Determine the [X, Y] coordinate at the center of the cell enclosing the given text.  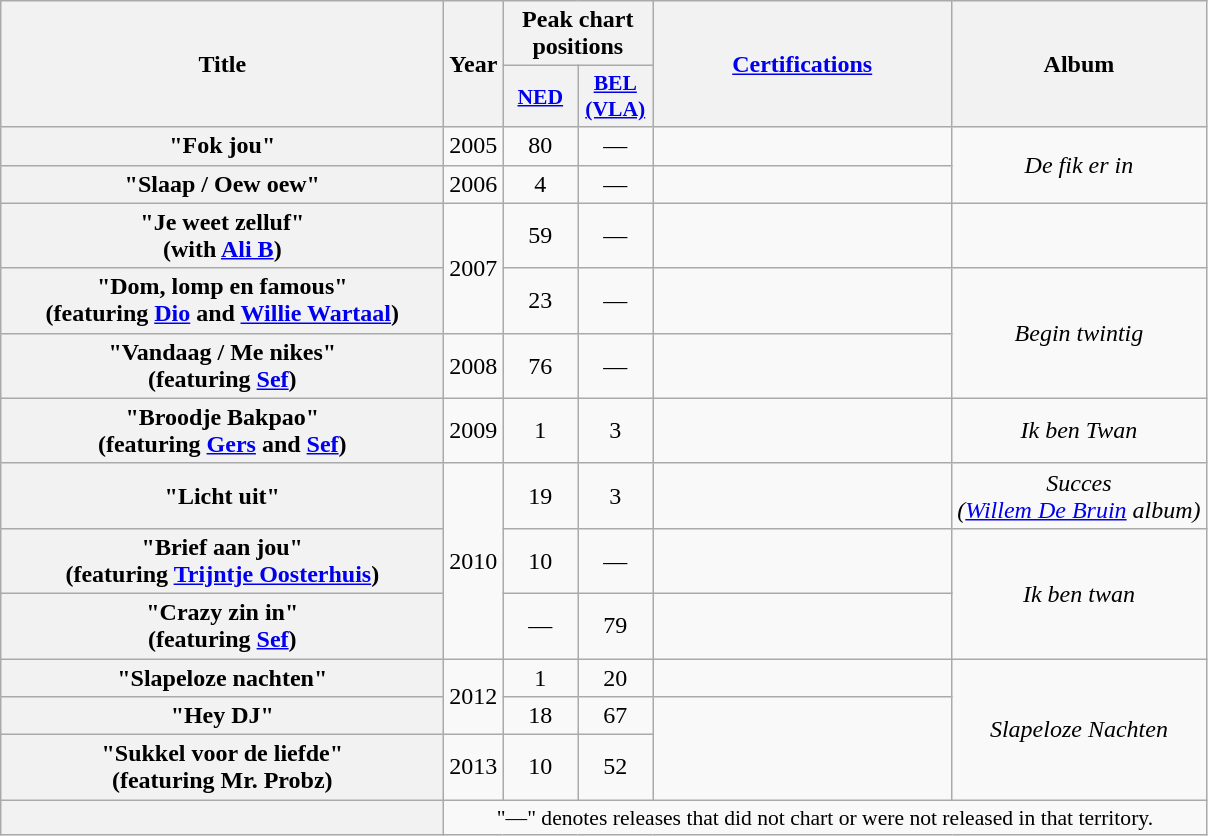
"Brief aan jou"(featuring Trijntje Oosterhuis) [222, 560]
"Dom, lomp en famous"(featuring Dio and Willie Wartaal) [222, 300]
Succes(Willem De Bruin album) [1079, 496]
52 [616, 768]
2006 [474, 184]
De fik er in [1079, 165]
4 [540, 184]
76 [540, 366]
Ik ben Twan [1079, 430]
Title [222, 64]
2008 [474, 366]
Begin twintig [1079, 333]
23 [540, 300]
Album [1079, 64]
20 [616, 677]
18 [540, 716]
2013 [474, 768]
2010 [474, 560]
2007 [474, 268]
NED [540, 96]
"Je weet zelluf"(with Ali B) [222, 236]
"Licht uit" [222, 496]
"Slapeloze nachten" [222, 677]
67 [616, 716]
79 [616, 626]
Slapeloze Nachten [1079, 728]
"Broodje Bakpao"(featuring Gers and Sef) [222, 430]
BEL(VLA) [616, 96]
19 [540, 496]
Peak chart positions [578, 34]
"—" denotes releases that did not chart or were not released in that territory. [825, 818]
"Fok jou" [222, 146]
"Vandaag / Me nikes"(featuring Sef) [222, 366]
80 [540, 146]
"Slaap / Oew oew" [222, 184]
Year [474, 64]
"Hey DJ" [222, 716]
2009 [474, 430]
2012 [474, 696]
Certifications [802, 64]
59 [540, 236]
Ik ben twan [1079, 593]
2005 [474, 146]
"Sukkel voor de liefde"(featuring Mr. Probz) [222, 768]
"Crazy zin in"(featuring Sef) [222, 626]
